Provide the (X, Y) coordinate of the cell's center where the given text is located.  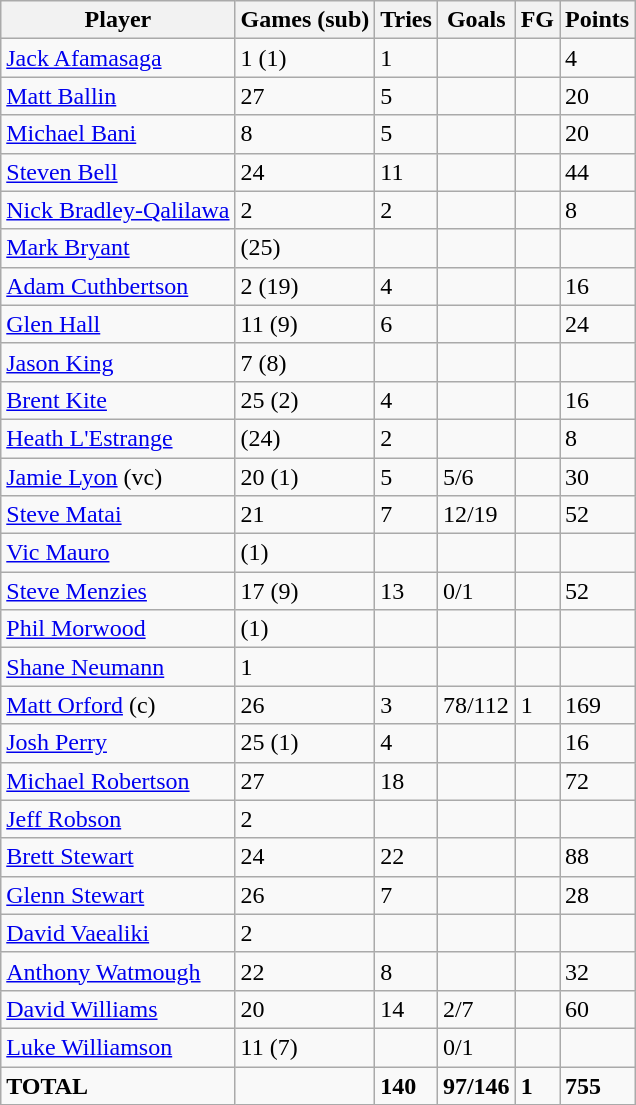
Jeff Robson (118, 819)
2 (19) (305, 286)
Brent Kite (118, 400)
20 (1) (305, 477)
2/7 (476, 1009)
169 (598, 705)
David Williams (118, 1009)
Mark Bryant (118, 248)
Jason King (118, 362)
28 (598, 895)
David Vaealiki (118, 933)
21 (305, 515)
7 (8) (305, 362)
Player (118, 20)
Brett Stewart (118, 857)
6 (406, 324)
(24) (305, 438)
Phil Morwood (118, 629)
1 (1) (305, 58)
5/6 (476, 477)
Tries (406, 20)
Michael Robertson (118, 781)
755 (598, 1085)
17 (9) (305, 591)
Games (sub) (305, 20)
30 (598, 477)
11 (7) (305, 1047)
Heath L'Estrange (118, 438)
14 (406, 1009)
Matt Ballin (118, 96)
Nick Bradley-Qalilawa (118, 210)
Anthony Watmough (118, 971)
72 (598, 781)
Vic Mauro (118, 553)
TOTAL (118, 1085)
11 (9) (305, 324)
Points (598, 20)
88 (598, 857)
FG (537, 20)
97/146 (476, 1085)
Jamie Lyon (vc) (118, 477)
Adam Cuthbertson (118, 286)
25 (2) (305, 400)
Jack Afamasaga (118, 58)
12/19 (476, 515)
Glen Hall (118, 324)
Steven Bell (118, 172)
Glenn Stewart (118, 895)
Steve Menzies (118, 591)
11 (406, 172)
13 (406, 591)
Shane Neumann (118, 667)
32 (598, 971)
18 (406, 781)
44 (598, 172)
25 (1) (305, 743)
(25) (305, 248)
Steve Matai (118, 515)
Matt Orford (c) (118, 705)
Michael Bani (118, 134)
Luke Williamson (118, 1047)
3 (406, 705)
140 (406, 1085)
Goals (476, 20)
Josh Perry (118, 743)
78/112 (476, 705)
60 (598, 1009)
